Capture the cell that displays the provided text and extract its [X, Y] central coordinate. 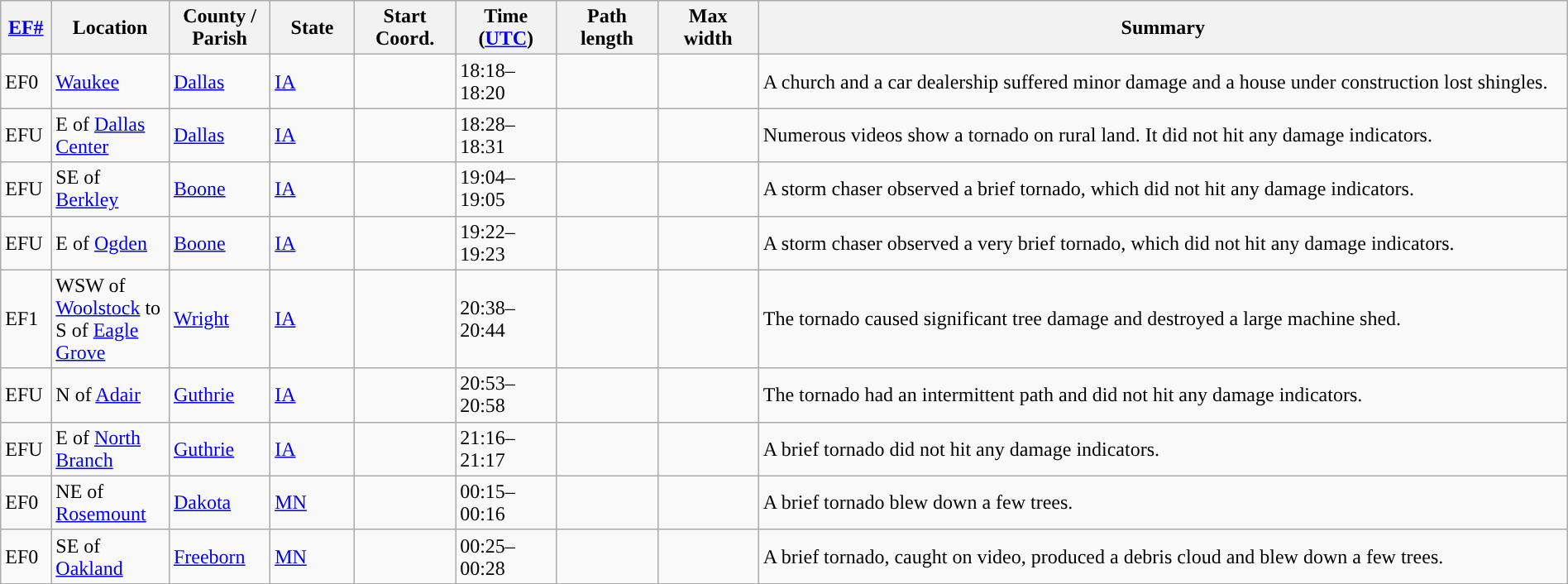
21:16–21:17 [506, 448]
Summary [1163, 28]
Dakota [219, 503]
WSW of Woolstock to S of Eagle Grove [111, 319]
19:04–19:05 [506, 189]
SE of Berkley [111, 189]
A church and a car dealership suffered minor damage and a house under construction lost shingles. [1163, 81]
State [313, 28]
Location [111, 28]
18:28–18:31 [506, 136]
NE of Rosemount [111, 503]
00:25–00:28 [506, 556]
EF# [26, 28]
Start Coord. [404, 28]
E of North Branch [111, 448]
The tornado caused significant tree damage and destroyed a large machine shed. [1163, 319]
A storm chaser observed a very brief tornado, which did not hit any damage indicators. [1163, 243]
E of Dallas Center [111, 136]
Path length [607, 28]
20:53–20:58 [506, 395]
Max width [708, 28]
A brief tornado blew down a few trees. [1163, 503]
20:38–20:44 [506, 319]
18:18–18:20 [506, 81]
EF1 [26, 319]
00:15–00:16 [506, 503]
Wright [219, 319]
Numerous videos show a tornado on rural land. It did not hit any damage indicators. [1163, 136]
Freeborn [219, 556]
E of Ogden [111, 243]
The tornado had an intermittent path and did not hit any damage indicators. [1163, 395]
A storm chaser observed a brief tornado, which did not hit any damage indicators. [1163, 189]
Time (UTC) [506, 28]
A brief tornado, caught on video, produced a debris cloud and blew down a few trees. [1163, 556]
19:22–19:23 [506, 243]
A brief tornado did not hit any damage indicators. [1163, 448]
SE of Oakland [111, 556]
N of Adair [111, 395]
County / Parish [219, 28]
Waukee [111, 81]
